Scan for the cell matching the given text and deliver its (X, Y) coordinate at center. 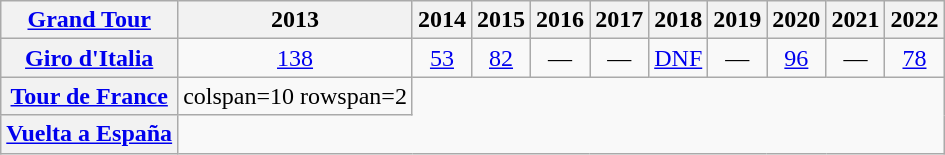
96 (796, 58)
Giro d'Italia (90, 58)
78 (914, 58)
DNF (678, 58)
2019 (738, 20)
Grand Tour (90, 20)
2015 (500, 20)
colspan=10 rowspan=2 (296, 96)
2013 (296, 20)
2022 (914, 20)
82 (500, 58)
Tour de France (90, 96)
2021 (856, 20)
Vuelta a España (90, 134)
2020 (796, 20)
53 (442, 58)
138 (296, 58)
2018 (678, 20)
2014 (442, 20)
2017 (620, 20)
2016 (560, 20)
